Identify which cell holds the provided text, then report its [x, y] central coordinate. 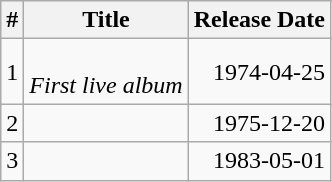
1974-04-25 [259, 72]
2 [12, 123]
Title [106, 20]
1 [12, 72]
3 [12, 161]
1975-12-20 [259, 123]
First live album [106, 72]
1983-05-01 [259, 161]
Release Date [259, 20]
# [12, 20]
